Scan for the cell matching the given text and deliver its (X, Y) coordinate at center. 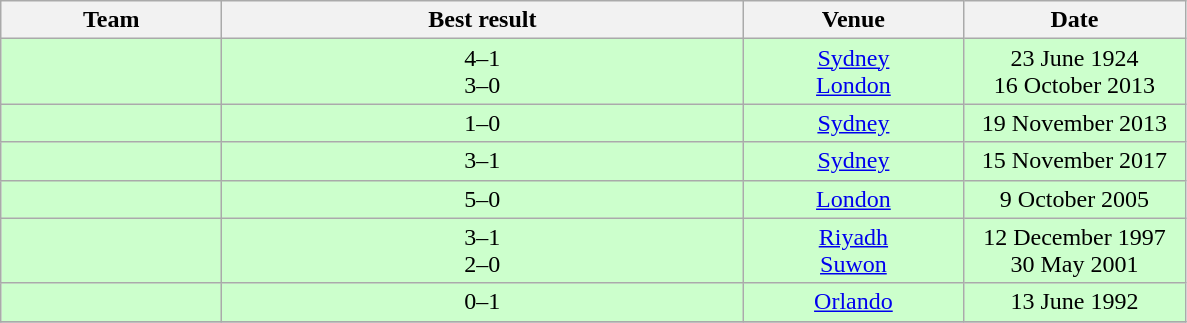
Orlando (854, 302)
0–1 (482, 302)
1–0 (482, 123)
13 June 1992 (1074, 302)
4–1 3–0 (482, 72)
3–1 2–0 (482, 250)
5–0 (482, 199)
Riyadh Suwon (854, 250)
23 June 1924 16 October 2013 (1074, 72)
19 November 2013 (1074, 123)
Sydney London (854, 72)
12 December 1997 30 May 2001 (1074, 250)
9 October 2005 (1074, 199)
Date (1074, 20)
Venue (854, 20)
Team (112, 20)
London (854, 199)
Best result (482, 20)
3–1 (482, 161)
15 November 2017 (1074, 161)
